Determine the (x, y) coordinate at the center of the cell enclosing the given text.  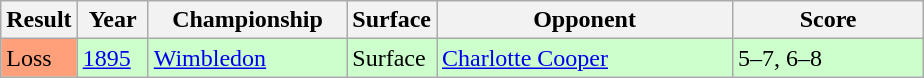
Score (828, 20)
5–7, 6–8 (828, 58)
Loss (39, 58)
Charlotte Cooper (584, 58)
Year (112, 20)
Result (39, 20)
Wimbledon (248, 58)
1895 (112, 58)
Championship (248, 20)
Opponent (584, 20)
